Return the [X, Y] coordinate for the center point of the cell that contains the specified text.  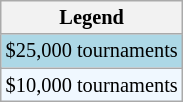
$10,000 tournaments [92, 85]
$25,000 tournaments [92, 51]
Legend [92, 17]
